Capture the cell that displays the provided text and extract its (x, y) central coordinate. 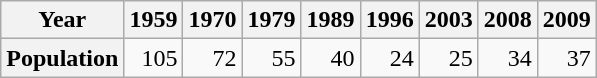
72 (212, 58)
1996 (390, 20)
1979 (272, 20)
55 (272, 58)
1989 (330, 20)
2009 (566, 20)
34 (508, 58)
37 (566, 58)
2003 (448, 20)
Year (62, 20)
2008 (508, 20)
25 (448, 58)
1970 (212, 20)
1959 (154, 20)
40 (330, 58)
105 (154, 58)
24 (390, 58)
Population (62, 58)
